Detect which cell encompasses the target text, then output its [X, Y] center coordinate. 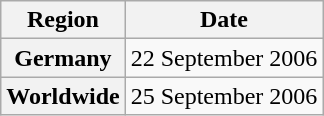
22 September 2006 [224, 58]
Germany [63, 58]
Date [224, 20]
25 September 2006 [224, 96]
Region [63, 20]
Worldwide [63, 96]
